Capture the cell that displays the provided text and extract its [X, Y] central coordinate. 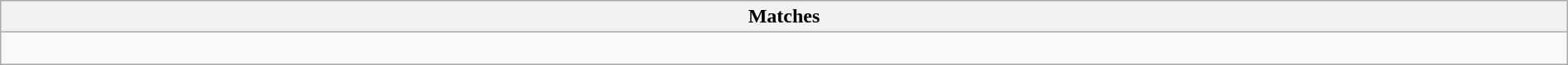
Matches [784, 17]
